Detect which cell encompasses the target text, then output its (X, Y) center coordinate. 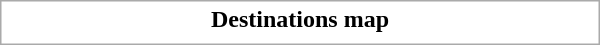
Destinations map (300, 19)
